For the text-containing cell, return its midpoint in (X, Y) coordinate format. 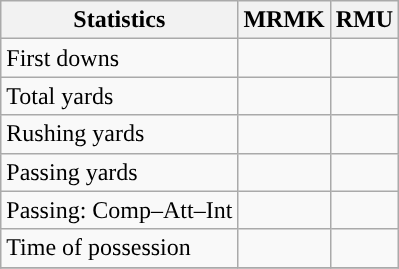
Rushing yards (120, 134)
Passing: Comp–Att–Int (120, 210)
Time of possession (120, 248)
Passing yards (120, 172)
Statistics (120, 20)
RMU (364, 20)
First downs (120, 58)
MRMK (284, 20)
Total yards (120, 96)
